Provide the [x, y] coordinate of the cell's center where the given text is located.  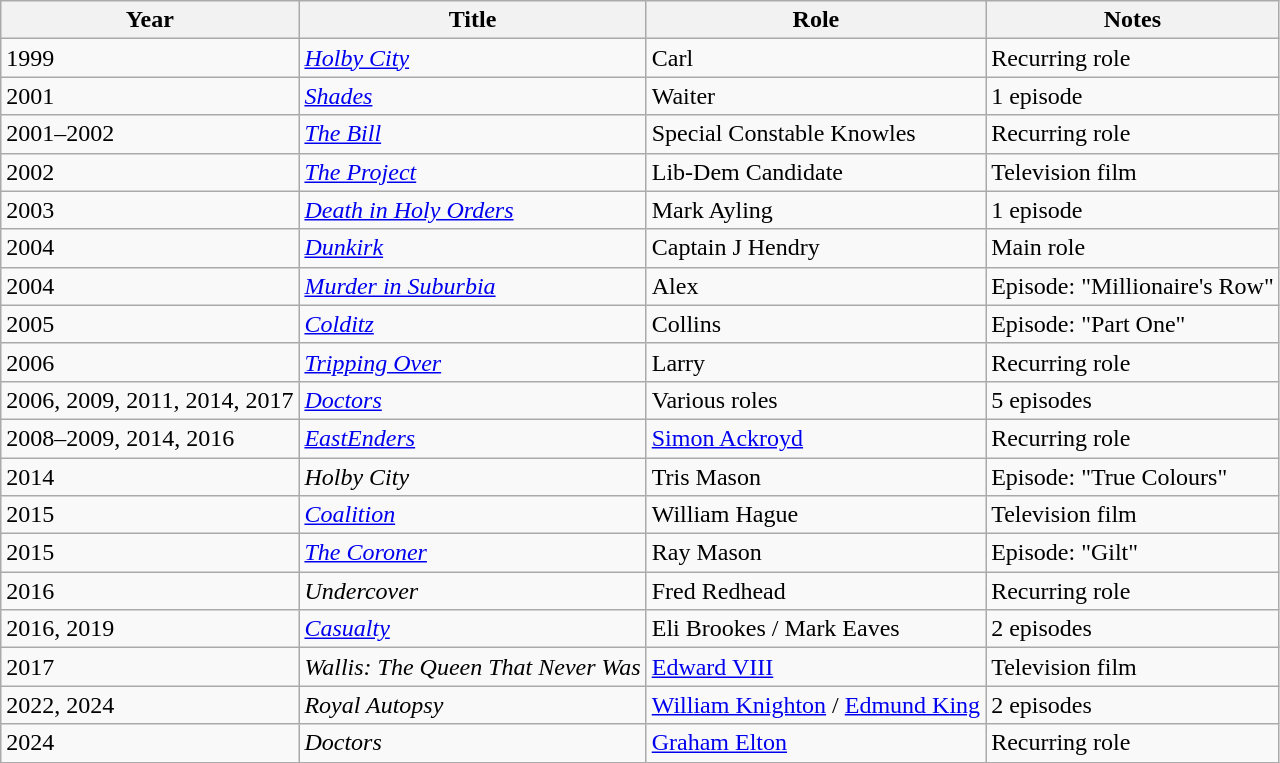
Dunkirk [472, 248]
2016, 2019 [150, 629]
5 episodes [1133, 400]
Episode: "Gilt" [1133, 553]
The Coroner [472, 553]
2002 [150, 172]
Undercover [472, 591]
2006 [150, 362]
Shades [472, 96]
Murder in Suburbia [472, 286]
Main role [1133, 248]
Wallis: The Queen That Never Was [472, 667]
Episode: "True Colours" [1133, 477]
Ray Mason [816, 553]
The Bill [472, 134]
1999 [150, 58]
Alex [816, 286]
William Knighton / Edmund King [816, 705]
2001–2002 [150, 134]
Title [472, 20]
Tripping Over [472, 362]
2008–2009, 2014, 2016 [150, 438]
Fred Redhead [816, 591]
Various roles [816, 400]
Death in Holy Orders [472, 210]
2024 [150, 743]
Year [150, 20]
2005 [150, 324]
2003 [150, 210]
2017 [150, 667]
Episode: "Part One" [1133, 324]
2016 [150, 591]
2014 [150, 477]
2006, 2009, 2011, 2014, 2017 [150, 400]
2022, 2024 [150, 705]
Special Constable Knowles [816, 134]
Lib-Dem Candidate [816, 172]
Eli Brookes / Mark Eaves [816, 629]
Notes [1133, 20]
Episode: "Millionaire's Row" [1133, 286]
Collins [816, 324]
Waiter [816, 96]
Captain J Hendry [816, 248]
Role [816, 20]
The Project [472, 172]
Larry [816, 362]
Edward VIII [816, 667]
2001 [150, 96]
Coalition [472, 515]
Colditz [472, 324]
Royal Autopsy [472, 705]
William Hague [816, 515]
Simon Ackroyd [816, 438]
Casualty [472, 629]
Carl [816, 58]
Tris Mason [816, 477]
EastEnders [472, 438]
Graham Elton [816, 743]
Mark Ayling [816, 210]
